Return the (X, Y) coordinate for the center point of the cell that contains the specified text.  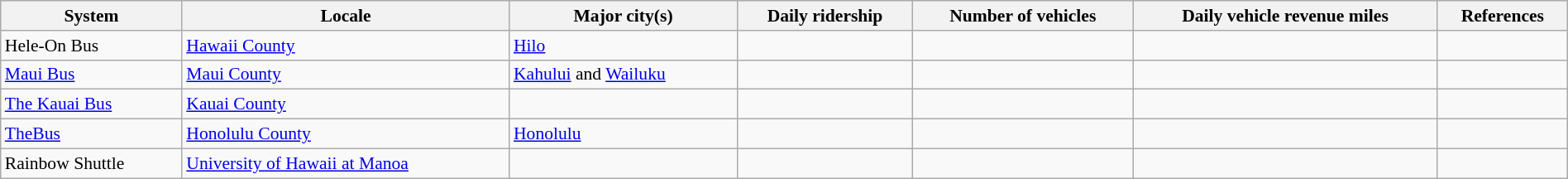
Hawaii County (346, 46)
Kahului and Wailuku (624, 75)
TheBus (92, 134)
Maui County (346, 75)
Daily vehicle revenue miles (1285, 16)
University of Hawaii at Manoa (346, 163)
Honolulu (624, 134)
References (1502, 16)
Number of vehicles (1023, 16)
Hilo (624, 46)
Hele-On Bus (92, 46)
Rainbow Shuttle (92, 163)
Locale (346, 16)
Kauai County (346, 104)
Maui Bus (92, 75)
Daily ridership (825, 16)
The Kauai Bus (92, 104)
Major city(s) (624, 16)
Honolulu County (346, 134)
System (92, 16)
